Pinpoint the cell where the given text exists, returning its (X, Y) midpoint coordinate. 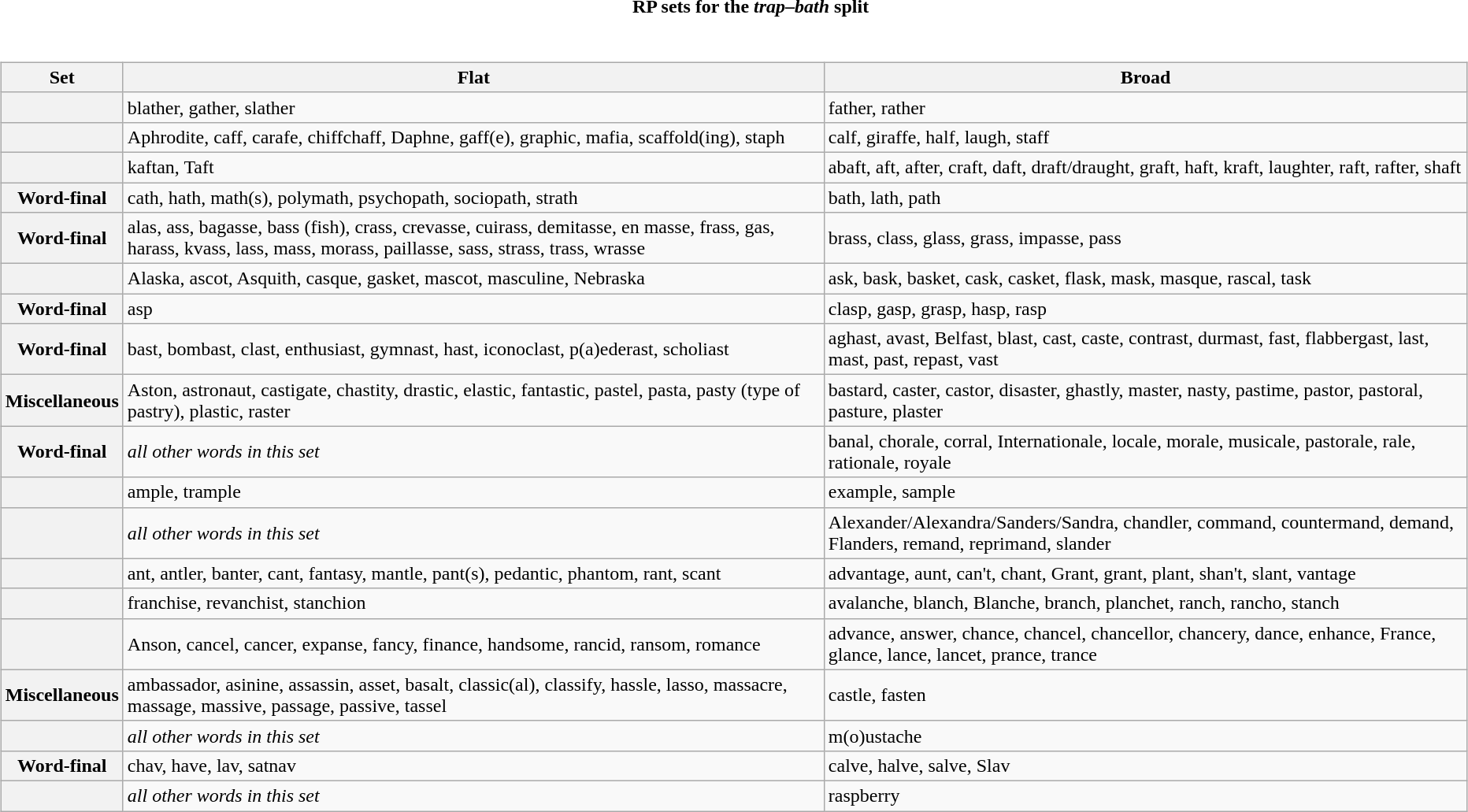
avalanche, blanch, Blanche, branch, planchet, ranch, rancho, stanch (1145, 603)
ample, trample (473, 492)
bast, bombast, clast, enthusiast, gymnast, hast, iconoclast, p(a)ederast, scholiast (473, 350)
blather, gather, slather (473, 107)
Aphrodite, caff, carafe, chiffchaff, Daphne, gaff(e), graphic, mafia, scaffold(ing), staph (473, 137)
ambassador, asinine, assassin, asset, basalt, classic(al), classify, hassle, lasso, massacre, massage, massive, passage, passive, tassel (473, 695)
advantage, aunt, can't, chant, Grant, grant, plant, shan't, slant, vantage (1145, 573)
Anson, cancel, cancer, expanse, fancy, finance, handsome, rancid, ransom, romance (473, 644)
aghast, avast, Belfast, blast, cast, caste, contrast, durmast, fast, flabbergast, last, mast, past, repast, vast (1145, 350)
Aston, astronaut, castigate, chastity, drastic, elastic, fantastic, pastel, pasta, pasty (type of pastry), plastic, raster (473, 400)
example, sample (1145, 492)
Broad (1145, 77)
brass, class, glass, grass, impasse, pass (1145, 238)
banal, chorale, corral, Internationale, locale, morale, musicale, pastorale, rale, rationale, royale (1145, 452)
Alexander/Alexandra/Sanders/Sandra, chandler, command, countermand, demand, Flanders, remand, reprimand, slander (1145, 532)
father, rather (1145, 107)
ant, antler, banter, cant, fantasy, mantle, pant(s), pedantic, phantom, rant, scant (473, 573)
chav, have, lav, satnav (473, 766)
franchise, revanchist, stanchion (473, 603)
raspberry (1145, 795)
castle, fasten (1145, 695)
asp (473, 309)
bastard, caster, castor, disaster, ghastly, master, nasty, pastime, pastor, pastoral, pasture, plaster (1145, 400)
kaftan, Taft (473, 167)
cath, hath, math(s), polymath, psychopath, sociopath, strath (473, 198)
calf, giraffe, half, laugh, staff (1145, 137)
advance, answer, chance, chancel, chancellor, chancery, dance, enhance, France, glance, lance, lancet, prance, trance (1145, 644)
ask, bask, basket, cask, casket, flask, mask, masque, rascal, task (1145, 279)
clasp, gasp, grasp, hasp, rasp (1145, 309)
abaft, aft, after, craft, daft, draft/draught, graft, haft, kraft, laughter, raft, rafter, shaft (1145, 167)
bath, lath, path (1145, 198)
Alaska, ascot, Asquith, casque, gasket, mascot, masculine, Nebraska (473, 279)
Flat (473, 77)
m(o)ustache (1145, 736)
Set (61, 77)
calve, halve, salve, Slav (1145, 766)
